Search for the cell housing the specified text and yield its (X, Y) center coordinate. 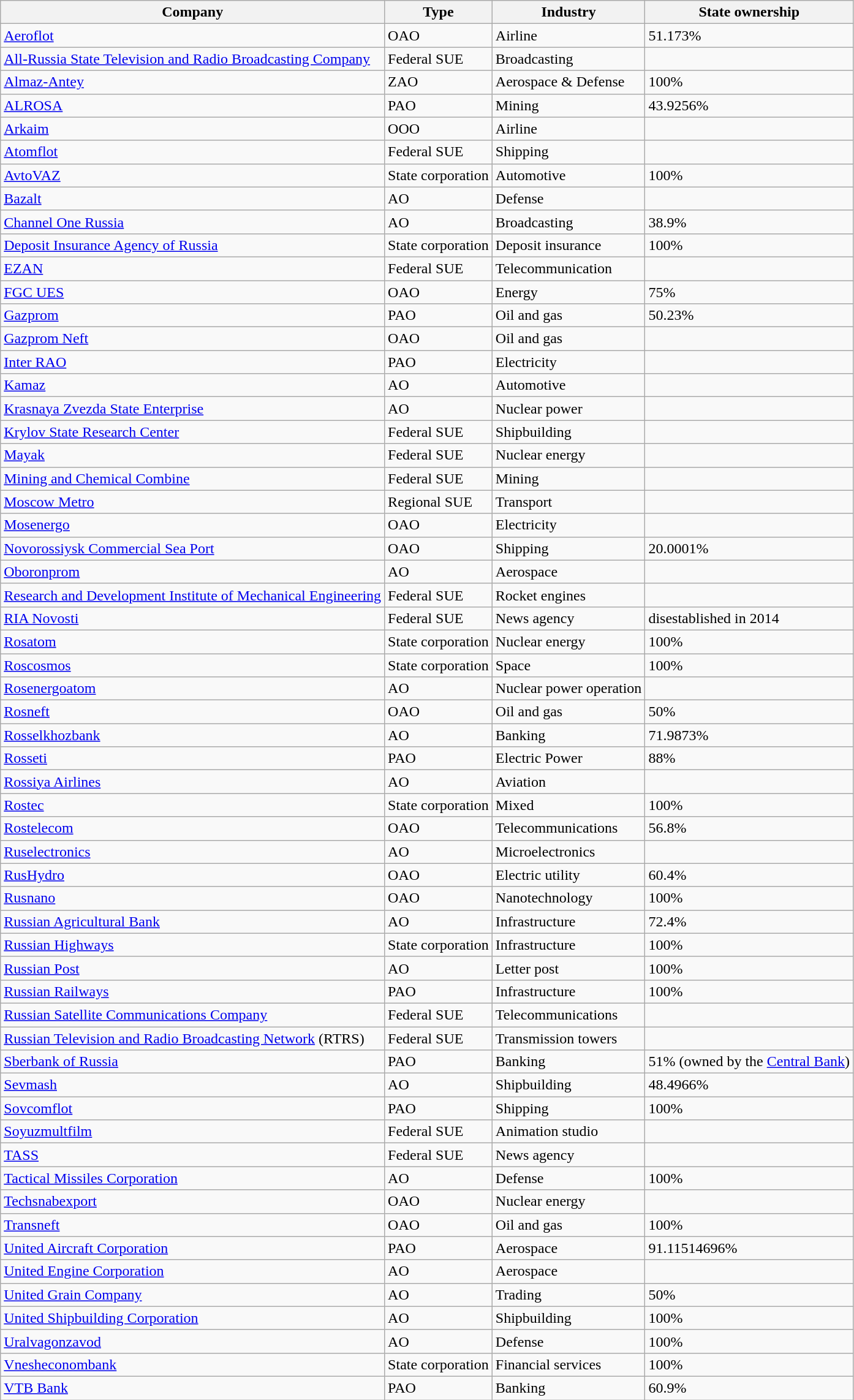
State ownership (749, 12)
Rosneft (192, 712)
Aerospace & Defense (569, 82)
Aeroflot (192, 36)
Nuclear power (569, 409)
Deposit Insurance Agency of Russia (192, 245)
OOO (439, 129)
Microelectronics (569, 852)
Russian Agricultural Bank (192, 921)
Rosseti (192, 759)
Techsnabexport (192, 1201)
Sovcomflot (192, 1108)
AvtoVAZ (192, 175)
71.9873% (749, 735)
Moscow Metro (192, 502)
Ruselectronics (192, 852)
Energy (569, 292)
EZAN (192, 268)
RIA Novosti (192, 618)
Krasnaya Zvezda State Enterprise (192, 409)
50.23% (749, 316)
United Engine Corporation (192, 1271)
Type (439, 12)
Rocket engines (569, 595)
Financial services (569, 1364)
38.9% (749, 222)
56.8% (749, 828)
72.4% (749, 921)
48.4966% (749, 1085)
Russian Post (192, 968)
Soyuzmultfilm (192, 1132)
United Aircraft Corporation (192, 1248)
75% (749, 292)
Rossiya Airlines (192, 782)
TASS (192, 1155)
Rosselkhozbank (192, 735)
Bazalt (192, 199)
Research and Development Institute of Mechanical Engineering (192, 595)
60.9% (749, 1388)
Novorossiysk Commercial Sea Port (192, 548)
Industry (569, 12)
VTB Bank (192, 1388)
Trading (569, 1295)
Electric utility (569, 875)
Transport (569, 502)
Rosatom (192, 641)
Oboronprom (192, 572)
Space (569, 665)
Kamaz (192, 385)
Mayak (192, 455)
Uralvagonzavod (192, 1341)
Rostec (192, 805)
Rusnano (192, 898)
Transmission towers (569, 1039)
51% (owned by the Central Bank) (749, 1062)
Gazprom Neft (192, 339)
Animation studio (569, 1132)
disestablished in 2014 (749, 618)
Deposit insurance (569, 245)
Mosenergo (192, 525)
Almaz-Antey (192, 82)
Electric Power (569, 759)
United Grain Company (192, 1295)
Russian Railways (192, 991)
Channel One Russia (192, 222)
ZAO (439, 82)
88% (749, 759)
Russian Television and Radio Broadcasting Network (RTRS) (192, 1039)
Transneft (192, 1225)
Russian Satellite Communications Company (192, 1015)
RusHydro (192, 875)
Roscosmos (192, 665)
All-Russia State Television and Radio Broadcasting Company (192, 59)
43.9256% (749, 105)
Sevmash (192, 1085)
FGC UES (192, 292)
Rostelecom (192, 828)
Aviation (569, 782)
Letter post (569, 968)
Krylov State Research Center (192, 432)
Sberbank of Russia (192, 1062)
91.11514696% (749, 1248)
51.173% (749, 36)
Tactical Missiles Corporation (192, 1178)
Inter RAO (192, 362)
Vnesheconombank (192, 1364)
Regional SUE (439, 502)
Arkaim (192, 129)
Telecommunication (569, 268)
Rosenergoatom (192, 689)
Nuclear power operation (569, 689)
Company (192, 12)
Russian Highways (192, 945)
60.4% (749, 875)
Nanotechnology (569, 898)
20.0001% (749, 548)
Gazprom (192, 316)
United Shipbuilding Corporation (192, 1318)
Mixed (569, 805)
Atomflot (192, 152)
Mining and Chemical Combine (192, 479)
ALROSA (192, 105)
